For the text-containing cell, return its midpoint in [X, Y] coordinate format. 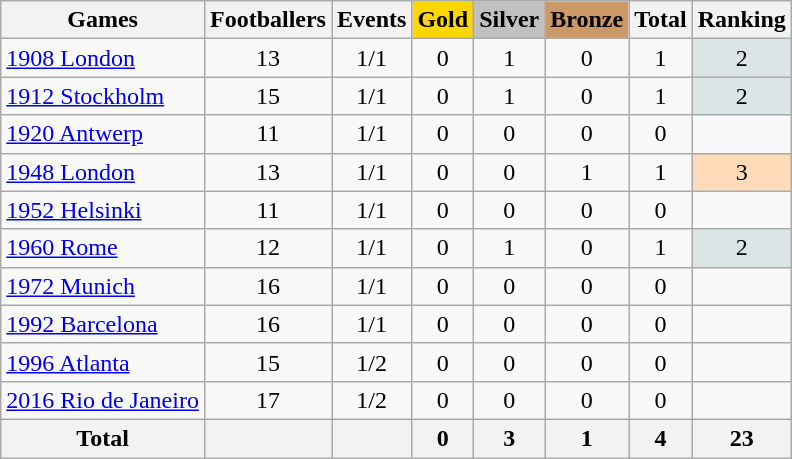
4 [661, 438]
1948 London [103, 172]
1960 Rome [103, 248]
Bronze [587, 20]
Silver [510, 20]
1992 Barcelona [103, 324]
1920 Antwerp [103, 134]
23 [742, 438]
1908 London [103, 58]
Gold [443, 20]
1972 Munich [103, 286]
17 [268, 400]
Events [372, 20]
Games [103, 20]
Footballers [268, 20]
1912 Stockholm [103, 96]
1952 Helsinki [103, 210]
1996 Atlanta [103, 362]
Ranking [742, 20]
2016 Rio de Janeiro [103, 400]
12 [268, 248]
